Search for the cell housing the specified text and yield its [X, Y] center coordinate. 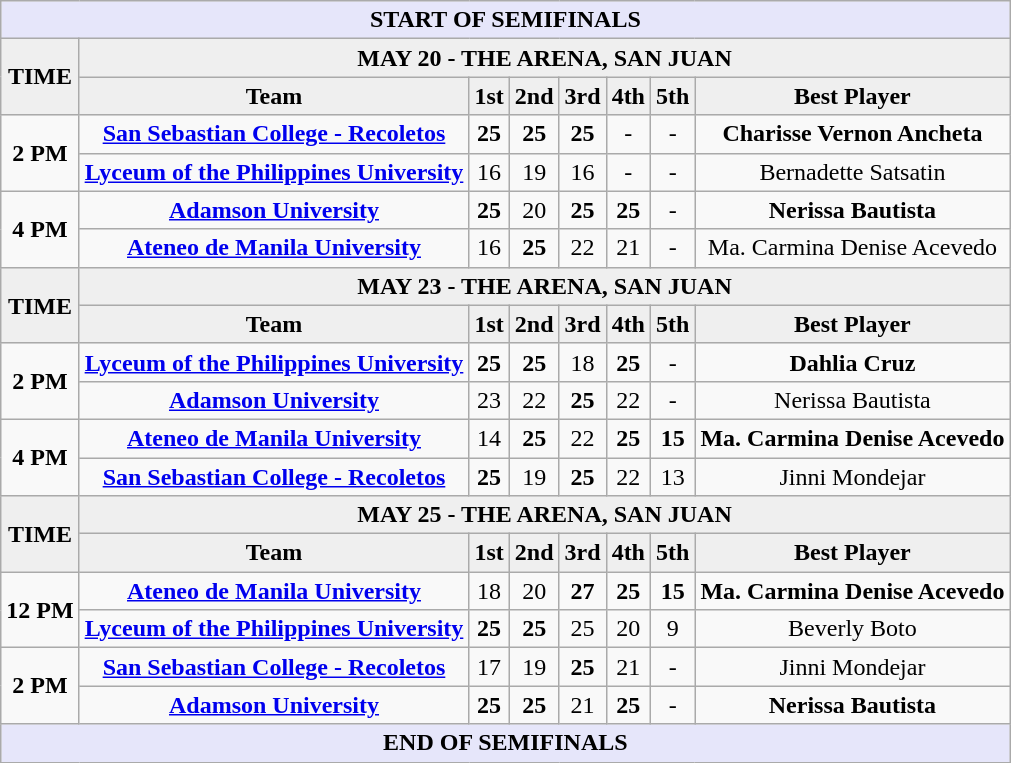
Beverly Boto [852, 629]
MAY 25 - THE ARENA, SAN JUAN [544, 515]
27 [582, 591]
17 [489, 667]
9 [673, 629]
14 [489, 438]
MAY 23 - THE ARENA, SAN JUAN [544, 286]
MAY 20 - THE ARENA, SAN JUAN [544, 58]
13 [673, 477]
END OF SEMIFINALS [506, 743]
START OF SEMIFINALS [506, 20]
12 PM [40, 610]
Dahlia Cruz [852, 362]
Charisse Vernon Ancheta [852, 134]
23 [489, 400]
Bernadette Satsatin [852, 172]
